Identify which cell holds the provided text, then report its [X, Y] central coordinate. 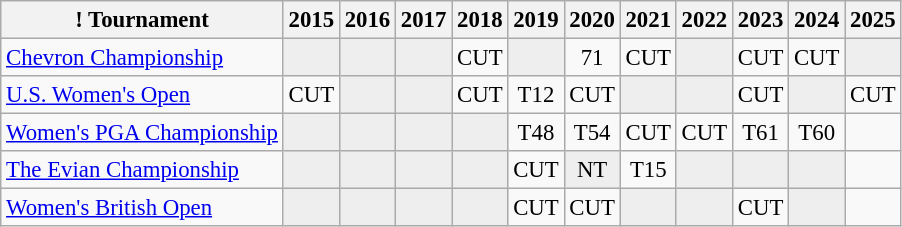
Women's PGA Championship [142, 133]
2016 [367, 20]
T12 [536, 95]
Chevron Championship [142, 58]
T61 [760, 133]
71 [592, 58]
2019 [536, 20]
T60 [817, 133]
2023 [760, 20]
2025 [873, 20]
NT [592, 170]
2022 [704, 20]
T15 [648, 170]
2021 [648, 20]
2017 [424, 20]
Women's British Open [142, 208]
T54 [592, 133]
T48 [536, 133]
2020 [592, 20]
! Tournament [142, 20]
The Evian Championship [142, 170]
2018 [480, 20]
2024 [817, 20]
U.S. Women's Open [142, 95]
2015 [311, 20]
